Return the (x, y) coordinate for the center point of the cell that contains the specified text.  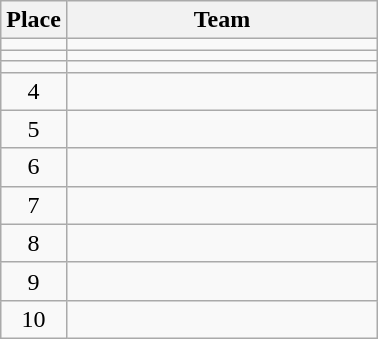
8 (34, 243)
4 (34, 91)
Place (34, 20)
6 (34, 167)
5 (34, 129)
9 (34, 281)
Team (222, 20)
10 (34, 319)
7 (34, 205)
